Output the (x, y) coordinate of the center of the cell containing the given text.  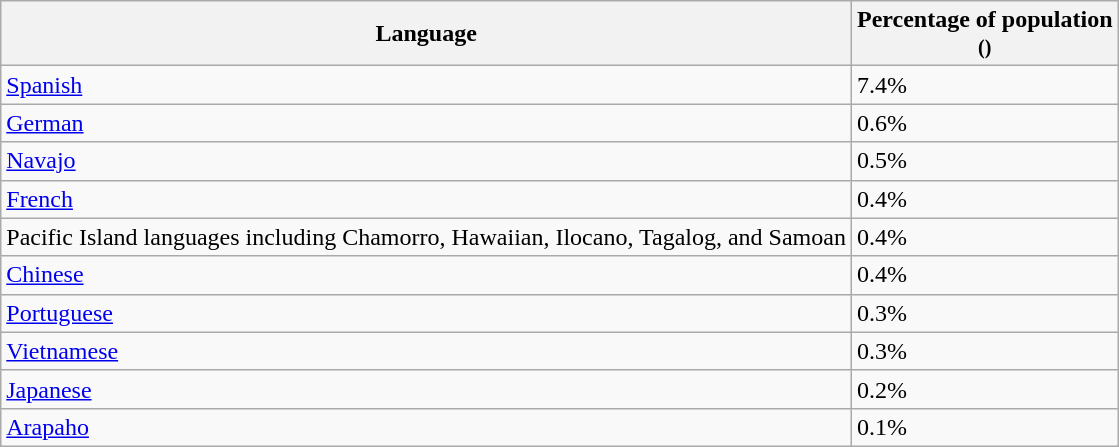
Japanese (426, 389)
Pacific Island languages including Chamorro, Hawaiian, Ilocano, Tagalog, and Samoan (426, 237)
French (426, 199)
Percentage of population() (984, 34)
Chinese (426, 275)
0.5% (984, 161)
0.2% (984, 389)
Spanish (426, 85)
Navajo (426, 161)
0.1% (984, 427)
Vietnamese (426, 351)
7.4% (984, 85)
Language (426, 34)
Portuguese (426, 313)
Arapaho (426, 427)
German (426, 123)
0.6% (984, 123)
